From the cell containing the given text, extract its center point as [X, Y] coordinate. 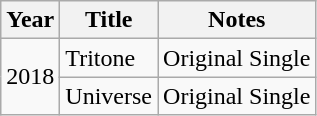
Title [109, 20]
Tritone [109, 58]
Notes [237, 20]
Universe [109, 96]
Year [30, 20]
2018 [30, 77]
